Detect which cell encompasses the target text, then output its [X, Y] center coordinate. 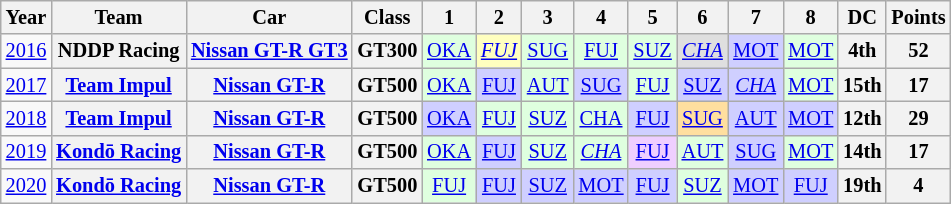
1 [449, 17]
29 [918, 118]
12th [862, 118]
Points [918, 17]
GT300 [387, 51]
2017 [26, 85]
Class [387, 17]
19th [862, 186]
8 [810, 17]
Year [26, 17]
Car [269, 17]
2018 [26, 118]
4th [862, 51]
3 [548, 17]
52 [918, 51]
DC [862, 17]
14th [862, 152]
2016 [26, 51]
Nissan GT-R GT3 [269, 51]
2019 [26, 152]
2020 [26, 186]
NDDP Racing [118, 51]
15th [862, 85]
6 [703, 17]
7 [756, 17]
Team [118, 17]
2 [499, 17]
5 [652, 17]
